Output the (x, y) coordinate of the center of the cell containing the given text.  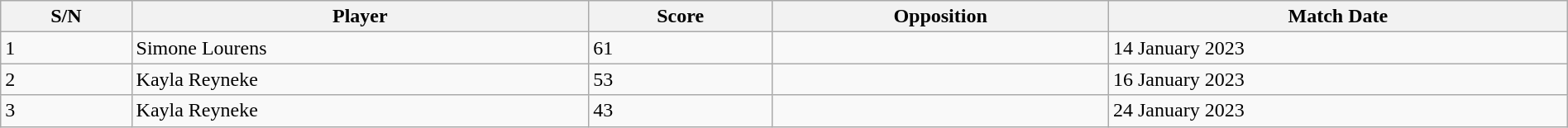
Opposition (941, 17)
Simone Lourens (361, 48)
Score (681, 17)
Player (361, 17)
43 (681, 111)
24 January 2023 (1338, 111)
S/N (66, 17)
1 (66, 48)
53 (681, 79)
61 (681, 48)
3 (66, 111)
2 (66, 79)
Match Date (1338, 17)
16 January 2023 (1338, 79)
14 January 2023 (1338, 48)
